Locate the cell with the specified text and output its [X, Y] center coordinate. 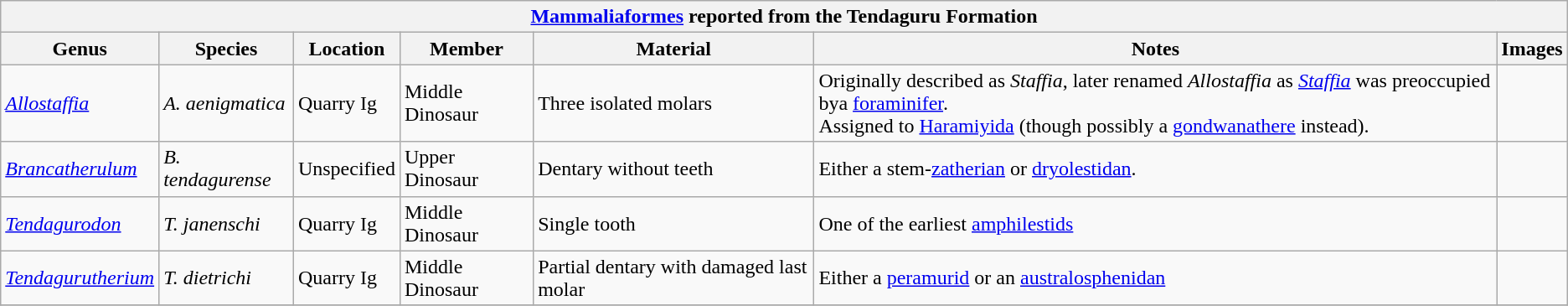
Species [226, 49]
Unspecified [347, 169]
One of the earliest amphilestids [1156, 223]
Genus [80, 49]
T. janenschi [226, 223]
Material [673, 49]
Notes [1156, 49]
A. aenigmatica [226, 103]
Allostaffia [80, 103]
Tendagurutherium [80, 278]
Dentary without teeth [673, 169]
Either a peramurid or an australosphenidan [1156, 278]
Either a stem-zatherian or dryolestidan. [1156, 169]
B. tendagurense [226, 169]
Partial dentary with damaged last molar [673, 278]
Images [1532, 49]
Upper Dinosaur [466, 169]
Three isolated molars [673, 103]
Single tooth [673, 223]
Tendagurodon [80, 223]
Location [347, 49]
Member [466, 49]
Brancatherulum [80, 169]
T. dietrichi [226, 278]
Mammaliaformes reported from the Tendaguru Formation [784, 17]
